For the text-containing cell, return its midpoint in [x, y] coordinate format. 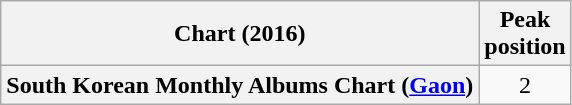
South Korean Monthly Albums Chart (Gaon) [240, 85]
Chart (2016) [240, 34]
2 [525, 85]
Peakposition [525, 34]
